Provide the [x, y] coordinate of the cell's center where the given text is located.  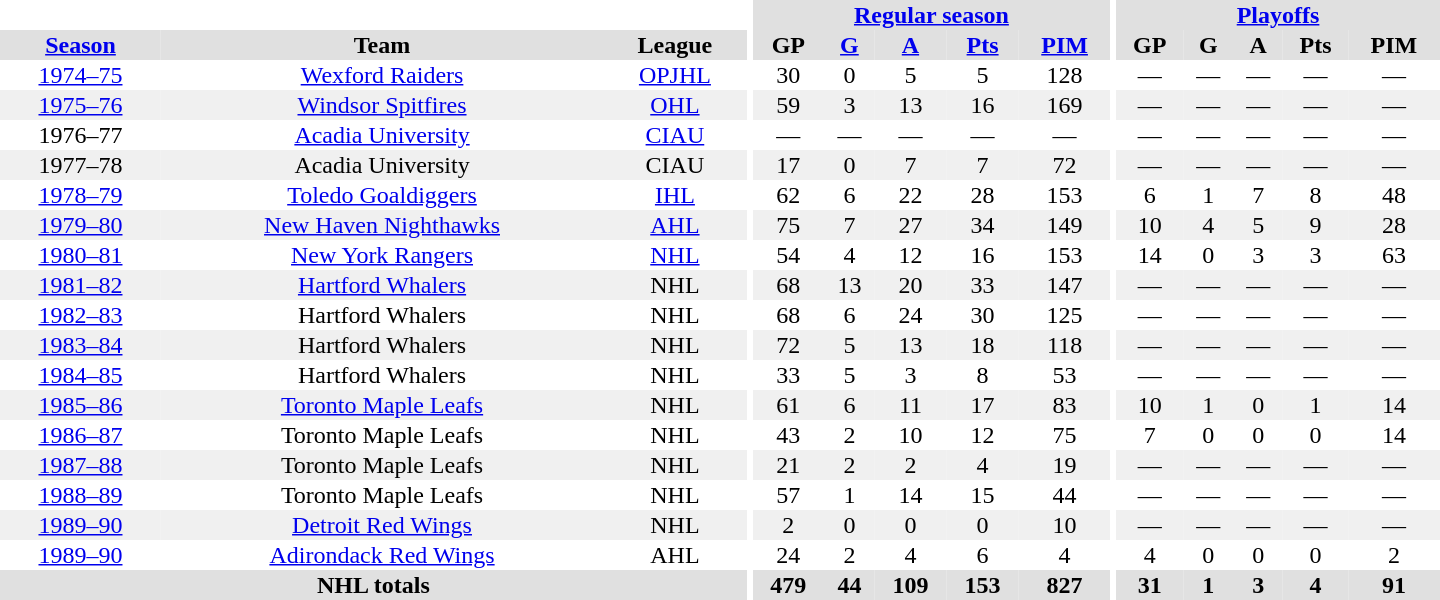
57 [788, 495]
63 [1394, 255]
1981–82 [80, 285]
118 [1065, 345]
Team [382, 45]
Wexford Raiders [382, 75]
Toledo Goaldiggers [382, 195]
OPJHL [675, 75]
1980–81 [80, 255]
1974–75 [80, 75]
1987–88 [80, 465]
Regular season [931, 15]
1978–79 [80, 195]
479 [788, 585]
1982–83 [80, 315]
43 [788, 435]
11 [910, 405]
9 [1316, 225]
59 [788, 105]
91 [1394, 585]
Detroit Red Wings [382, 525]
34 [983, 225]
20 [910, 285]
83 [1065, 405]
169 [1065, 105]
1988–89 [80, 495]
IHL [675, 195]
New Haven Nighthawks [382, 225]
1979–80 [80, 225]
53 [1065, 375]
21 [788, 465]
1984–85 [80, 375]
Playoffs [1278, 15]
1983–84 [80, 345]
18 [983, 345]
1976–77 [80, 135]
15 [983, 495]
48 [1394, 195]
54 [788, 255]
OHL [675, 105]
19 [1065, 465]
147 [1065, 285]
149 [1065, 225]
New York Rangers [382, 255]
125 [1065, 315]
1986–87 [80, 435]
128 [1065, 75]
Adirondack Red Wings [382, 555]
1977–78 [80, 165]
1975–76 [80, 105]
61 [788, 405]
League [675, 45]
62 [788, 195]
27 [910, 225]
22 [910, 195]
NHL totals [374, 585]
Season [80, 45]
Windsor Spitfires [382, 105]
109 [910, 585]
1985–86 [80, 405]
827 [1065, 585]
31 [1150, 585]
